Locate the cell with the specified text and output its [X, Y] center coordinate. 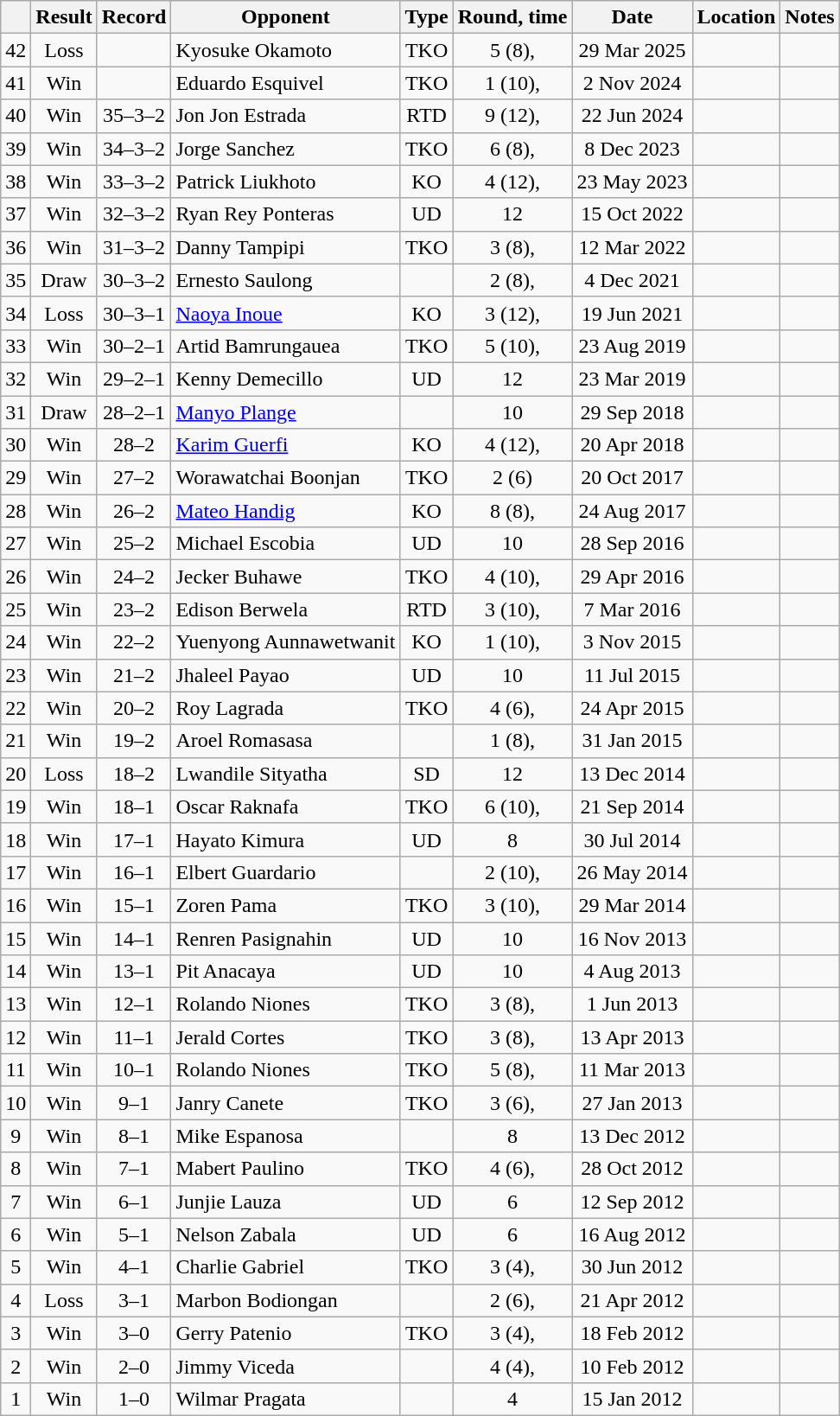
15 Jan 2012 [633, 1399]
4 (10), [512, 577]
1 Jun 2013 [633, 1005]
3 Nov 2015 [633, 642]
8 Dec 2023 [633, 149]
Type [427, 17]
Worawatchai Boonjan [285, 478]
13–1 [134, 972]
30–3–1 [134, 313]
Notes [810, 17]
Renren Pasignahin [285, 938]
Date [633, 17]
5 (10), [512, 346]
40 [16, 116]
24 [16, 642]
Junjie Lauza [285, 1202]
39 [16, 149]
4 Dec 2021 [633, 280]
28–2–1 [134, 412]
Roy Lagrada [285, 708]
Lwandile Sityatha [285, 774]
34 [16, 313]
22–2 [134, 642]
11–1 [134, 1037]
Manyo Plange [285, 412]
9 (12), [512, 116]
31 [16, 412]
18 Feb 2012 [633, 1333]
10 Feb 2012 [633, 1366]
24 Apr 2015 [633, 708]
33 [16, 346]
Kyosuke Okamoto [285, 50]
11 Jul 2015 [633, 675]
23 [16, 675]
30 [16, 445]
31 Jan 2015 [633, 741]
Naoya Inoue [285, 313]
Mabert Paulino [285, 1169]
Jimmy Viceda [285, 1366]
20 Apr 2018 [633, 445]
13 Apr 2013 [633, 1037]
19 [16, 807]
31–3–2 [134, 247]
16 [16, 905]
Mike Espanosa [285, 1136]
22 [16, 708]
29 [16, 478]
17–1 [134, 839]
24 Aug 2017 [633, 511]
Artid Bamrungauea [285, 346]
16 Nov 2013 [633, 938]
21–2 [134, 675]
7 [16, 1202]
Location [736, 17]
Jerald Cortes [285, 1037]
24–2 [134, 577]
4 (4), [512, 1366]
Karim Guerfi [285, 445]
18 [16, 839]
12 Mar 2022 [633, 247]
12–1 [134, 1005]
Hayato Kimura [285, 839]
33–3–2 [134, 182]
26 May 2014 [633, 872]
27 Jan 2013 [633, 1103]
2 Nov 2024 [633, 83]
29 Mar 2014 [633, 905]
16 Aug 2012 [633, 1234]
26–2 [134, 511]
19–2 [134, 741]
Jorge Sanchez [285, 149]
Eduardo Esquivel [285, 83]
30–2–1 [134, 346]
28 Oct 2012 [633, 1169]
28 Sep 2016 [633, 544]
Janry Canete [285, 1103]
28–2 [134, 445]
34–3–2 [134, 149]
7 Mar 2016 [633, 609]
Wilmar Pragata [285, 1399]
Elbert Guardario [285, 872]
25 [16, 609]
Yuenyong Aunnawetwanit [285, 642]
Ryan Rey Ponteras [285, 214]
5–1 [134, 1234]
Oscar Raknafa [285, 807]
9 [16, 1136]
5 [16, 1267]
11 [16, 1070]
16–1 [134, 872]
26 [16, 577]
8–1 [134, 1136]
32–3–2 [134, 214]
3–0 [134, 1333]
27–2 [134, 478]
12 Sep 2012 [633, 1202]
30 Jun 2012 [633, 1267]
22 Jun 2024 [633, 116]
15–1 [134, 905]
Pit Anacaya [285, 972]
29 Apr 2016 [633, 577]
18–2 [134, 774]
3 [16, 1333]
4–1 [134, 1267]
13 Dec 2012 [633, 1136]
9–1 [134, 1103]
Result [64, 17]
15 Oct 2022 [633, 214]
2 (8), [512, 280]
Michael Escobia [285, 544]
2 (6), [512, 1300]
21 [16, 741]
Gerry Patenio [285, 1333]
3–1 [134, 1300]
Jhaleel Payao [285, 675]
Jon Jon Estrada [285, 116]
23 Aug 2019 [633, 346]
20 [16, 774]
Nelson Zabala [285, 1234]
30 Jul 2014 [633, 839]
2–0 [134, 1366]
4 Aug 2013 [633, 972]
23–2 [134, 609]
27 [16, 544]
29 Mar 2025 [633, 50]
3 (6), [512, 1103]
Jecker Buhawe [285, 577]
3 (12), [512, 313]
41 [16, 83]
32 [16, 379]
29–2–1 [134, 379]
21 Apr 2012 [633, 1300]
1 [16, 1399]
Patrick Liukhoto [285, 182]
2 (10), [512, 872]
17 [16, 872]
7–1 [134, 1169]
36 [16, 247]
28 [16, 511]
20 Oct 2017 [633, 478]
29 Sep 2018 [633, 412]
Ernesto Saulong [285, 280]
Zoren Pama [285, 905]
23 May 2023 [633, 182]
Record [134, 17]
Edison Berwela [285, 609]
10–1 [134, 1070]
15 [16, 938]
38 [16, 182]
2 (6) [512, 478]
Danny Tampipi [285, 247]
Charlie Gabriel [285, 1267]
14 [16, 972]
37 [16, 214]
Marbon Bodiongan [285, 1300]
20–2 [134, 708]
Opponent [285, 17]
Aroel Romasasa [285, 741]
Round, time [512, 17]
8 (8), [512, 511]
13 [16, 1005]
19 Jun 2021 [633, 313]
23 Mar 2019 [633, 379]
6 (10), [512, 807]
6–1 [134, 1202]
21 Sep 2014 [633, 807]
35–3–2 [134, 116]
6 (8), [512, 149]
30–3–2 [134, 280]
35 [16, 280]
1 (8), [512, 741]
14–1 [134, 938]
42 [16, 50]
SD [427, 774]
1–0 [134, 1399]
2 [16, 1366]
13 Dec 2014 [633, 774]
11 Mar 2013 [633, 1070]
25–2 [134, 544]
Mateo Handig [285, 511]
Kenny Demecillo [285, 379]
18–1 [134, 807]
